Locate the cell with the specified text and output its [X, Y] center coordinate. 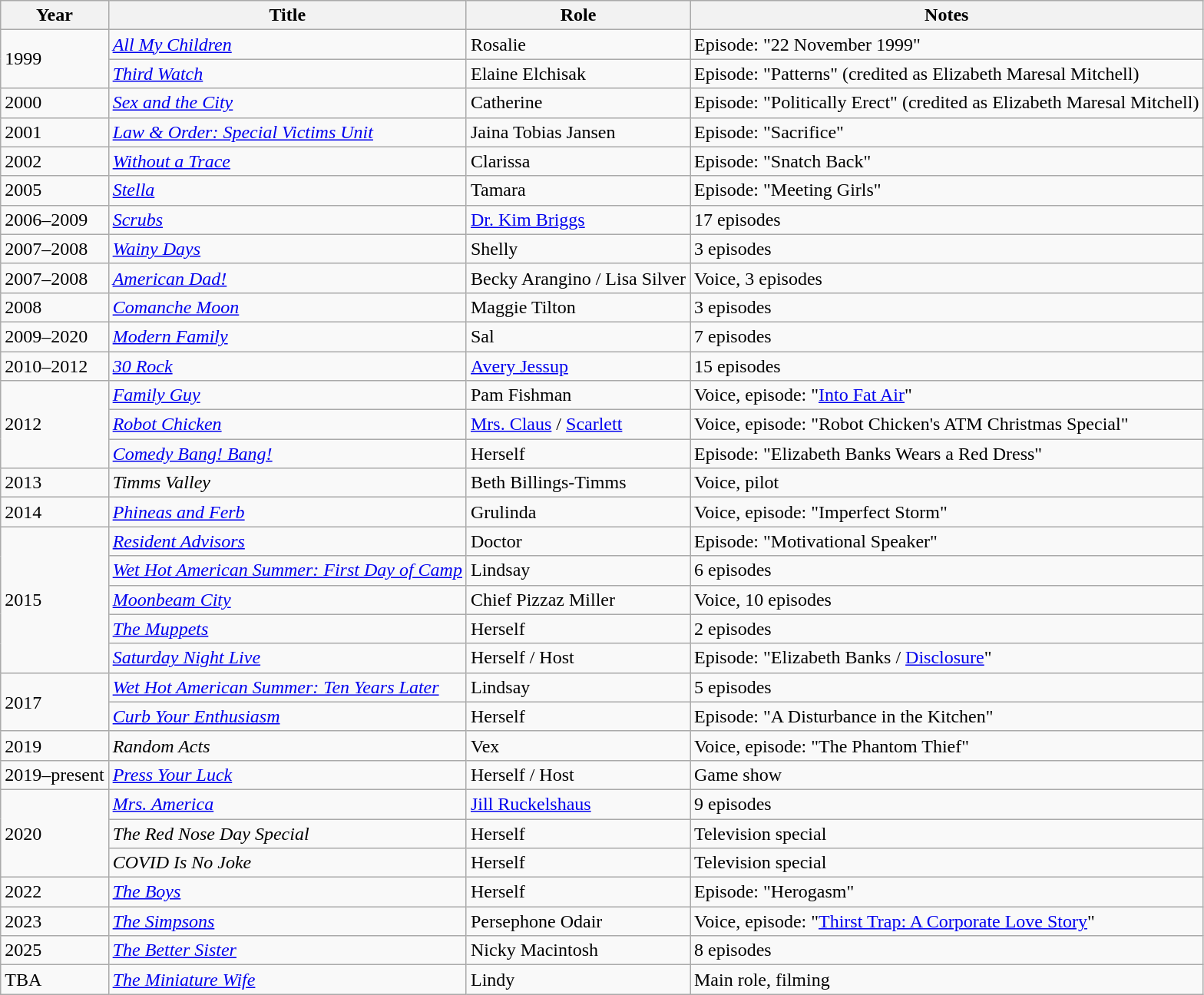
Timms Valley [287, 483]
Random Acts [287, 745]
Voice, pilot [946, 483]
6 episodes [946, 570]
Episode: "A Disturbance in the Kitchen" [946, 716]
17 episodes [946, 220]
Tamara [577, 190]
2001 [55, 132]
Pam Fishman [577, 395]
Comedy Bang! Bang! [287, 454]
Jaina Tobias Jansen [577, 132]
Nicky Macintosh [577, 950]
2014 [55, 512]
Voice, 10 episodes [946, 600]
2019–present [55, 775]
Title [287, 15]
Stella [287, 190]
Main role, filming [946, 980]
Mrs. America [287, 804]
2025 [55, 950]
5 episodes [946, 687]
Law & Order: Special Victims Unit [287, 132]
2006–2009 [55, 220]
2010–2012 [55, 366]
Wet Hot American Summer: First Day of Camp [287, 570]
Avery Jessup [577, 366]
The Muppets [287, 629]
Episode: "Politically Erect" (credited as Elizabeth Maresal Mitchell) [946, 103]
Role [577, 15]
Episode: "Snatch Back" [946, 161]
Wainy Days [287, 249]
Voice, episode: "Robot Chicken's ATM Christmas Special" [946, 425]
2019 [55, 745]
2002 [55, 161]
Notes [946, 15]
Becky Arangino / Lisa Silver [577, 278]
The Miniature Wife [287, 980]
Moonbeam City [287, 600]
Persephone Odair [577, 921]
Year [55, 15]
Voice, episode: "Into Fat Air" [946, 395]
2008 [55, 307]
2 episodes [946, 629]
Chief Pizzaz Miller [577, 600]
The Simpsons [287, 921]
Voice, episode: "The Phantom Thief" [946, 745]
Press Your Luck [287, 775]
TBA [55, 980]
Vex [577, 745]
Elaine Elchisak [577, 74]
Comanche Moon [287, 307]
Episode: "Elizabeth Banks Wears a Red Dress" [946, 454]
Mrs. Claus / Scarlett [577, 425]
Voice, 3 episodes [946, 278]
7 episodes [946, 336]
Curb Your Enthusiasm [287, 716]
Third Watch [287, 74]
2023 [55, 921]
9 episodes [946, 804]
30 Rock [287, 366]
Catherine [577, 103]
2000 [55, 103]
Jill Ruckelshaus [577, 804]
1999 [55, 59]
2013 [55, 483]
2009–2020 [55, 336]
2012 [55, 425]
Modern Family [287, 336]
Voice, episode: "Imperfect Storm" [946, 512]
The Boys [287, 892]
Shelly [577, 249]
Episode: "Meeting Girls" [946, 190]
The Better Sister [287, 950]
Episode: "Elizabeth Banks / Disclosure" [946, 658]
Saturday Night Live [287, 658]
8 episodes [946, 950]
Grulinda [577, 512]
Scrubs [287, 220]
2020 [55, 833]
Episode: "Sacrifice" [946, 132]
Phineas and Ferb [287, 512]
Resident Advisors [287, 541]
Rosalie [577, 45]
Voice, episode: "Thirst Trap: A Corporate Love Story" [946, 921]
COVID Is No Joke [287, 863]
Robot Chicken [287, 425]
Episode: "22 November 1999" [946, 45]
Lindy [577, 980]
15 episodes [946, 366]
2005 [55, 190]
Doctor [577, 541]
Episode: "Patterns" (credited as Elizabeth Maresal Mitchell) [946, 74]
Game show [946, 775]
Family Guy [287, 395]
American Dad! [287, 278]
Clarissa [577, 161]
Beth Billings-Timms [577, 483]
Sal [577, 336]
2015 [55, 600]
Episode: "Motivational Speaker" [946, 541]
Dr. Kim Briggs [577, 220]
Episode: "Herogasm" [946, 892]
Maggie Tilton [577, 307]
2022 [55, 892]
All My Children [287, 45]
2017 [55, 702]
Wet Hot American Summer: Ten Years Later [287, 687]
The Red Nose Day Special [287, 833]
Sex and the City [287, 103]
Without a Trace [287, 161]
